Provide the [x, y] coordinate of the cell's center where the given text is located.  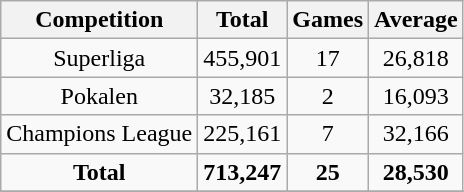
17 [328, 58]
Pokalen [100, 96]
Average [416, 20]
2 [328, 96]
455,901 [242, 58]
32,185 [242, 96]
16,093 [416, 96]
713,247 [242, 172]
Champions League [100, 134]
32,166 [416, 134]
Games [328, 20]
7 [328, 134]
Competition [100, 20]
28,530 [416, 172]
26,818 [416, 58]
Superliga [100, 58]
225,161 [242, 134]
25 [328, 172]
